Return [x, y] of the center of cell containing provided text 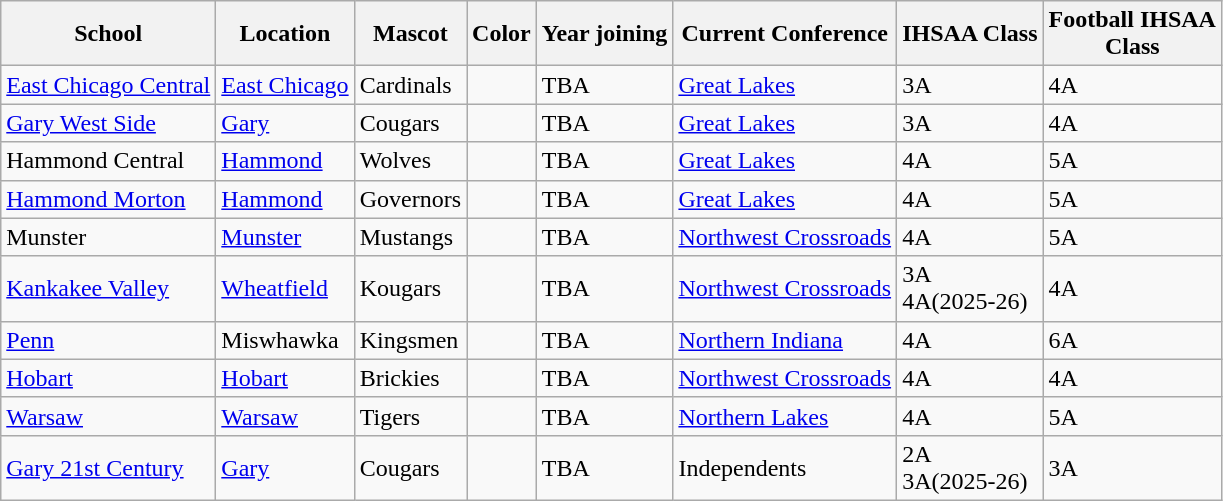
Northern Indiana [785, 340]
Location [285, 34]
Hammond Central [108, 161]
Governors [410, 199]
Penn [108, 340]
East Chicago Central [108, 85]
Cardinals [410, 85]
Gary West Side [108, 123]
Gary 21st Century [108, 468]
Independents [785, 468]
Mustangs [410, 237]
2A3A(2025-26) [970, 468]
IHSAA Class [970, 34]
Tigers [410, 416]
Kougars [410, 288]
Wheatfield [285, 288]
School [108, 34]
3A4A(2025-26) [970, 288]
Football IHSAAClass [1132, 34]
Northern Lakes [785, 416]
6A [1132, 340]
Color [502, 34]
Year joining [604, 34]
Miswhawka [285, 340]
Current Conference [785, 34]
Hammond Morton [108, 199]
Brickies [410, 378]
Wolves [410, 161]
Kingsmen [410, 340]
East Chicago [285, 85]
Kankakee Valley [108, 288]
Mascot [410, 34]
